From the cell containing the given text, extract its center point as (X, Y) coordinate. 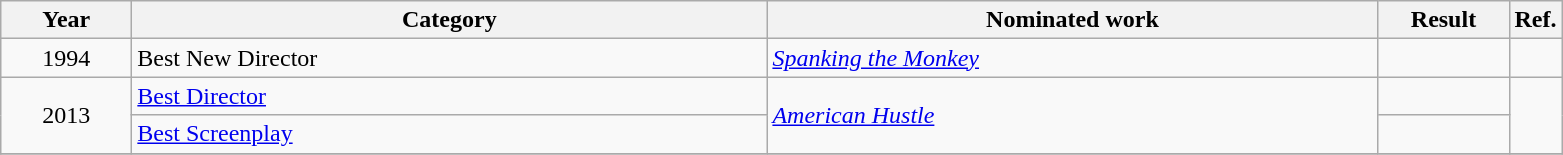
Spanking the Monkey (1072, 58)
Nominated work (1072, 20)
American Hustle (1072, 115)
2013 (66, 115)
Result (1444, 20)
Ref. (1536, 20)
Best Screenplay (450, 134)
Best Director (450, 96)
Year (66, 20)
1994 (66, 58)
Best New Director (450, 58)
Category (450, 20)
